Scan for the cell matching the given text and deliver its [x, y] coordinate at center. 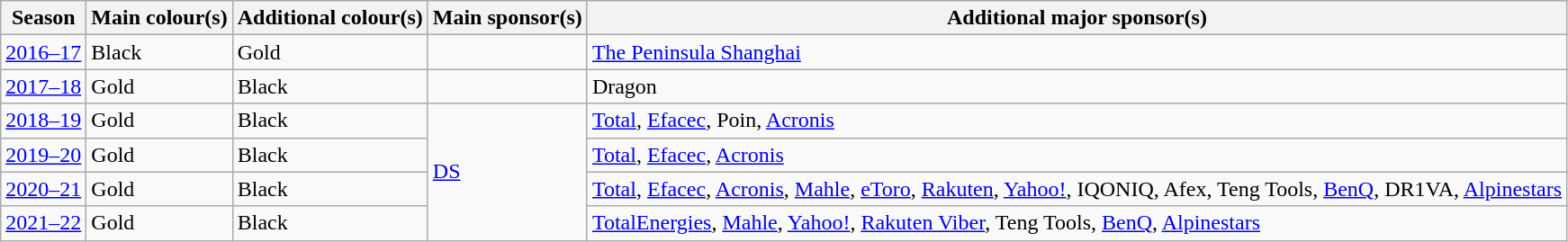
TotalEnergies, Mahle, Yahoo!, Rakuten Viber, Teng Tools, BenQ, Alpinestars [1077, 223]
2017–18 [43, 86]
Main sponsor(s) [508, 18]
The Peninsula Shanghai [1077, 52]
Total, Efacec, Acronis, Mahle, eToro, Rakuten, Yahoo!, IQONIQ, Afex, Teng Tools, BenQ, DR1VA, Alpinestars [1077, 189]
Additional colour(s) [329, 18]
2020–21 [43, 189]
2021–22 [43, 223]
Total, Efacec, Poin, Acronis [1077, 121]
Main colour(s) [159, 18]
DS [508, 172]
2018–19 [43, 121]
2016–17 [43, 52]
Total, Efacec, Acronis [1077, 155]
2019–20 [43, 155]
Additional major sponsor(s) [1077, 18]
Season [43, 18]
Dragon [1077, 86]
